For the text-containing cell, return its midpoint in (X, Y) coordinate format. 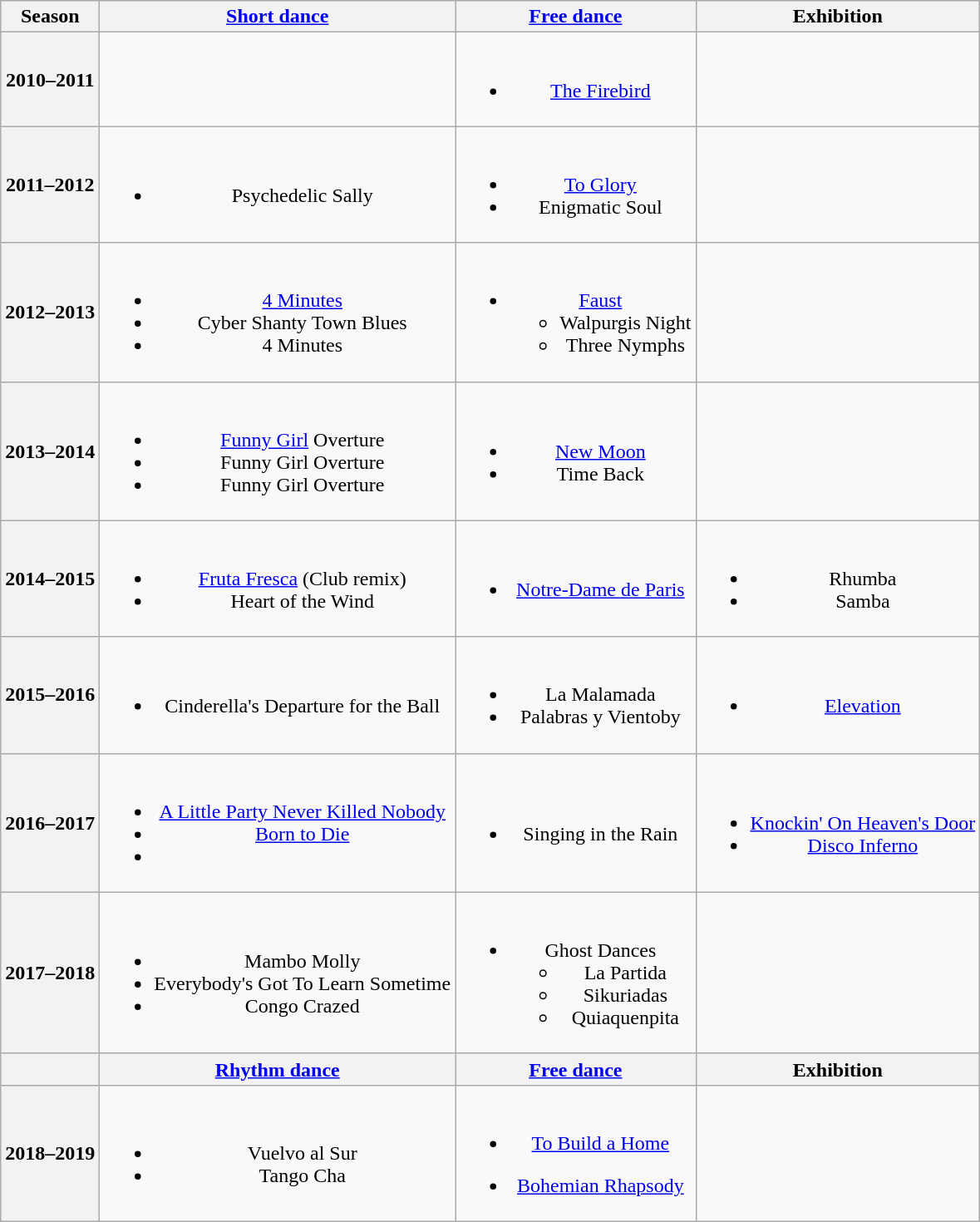
Fruta Fresca (Club remix) Heart of the Wind (278, 579)
2017–2018 (50, 973)
Funny Girl Overture Funny Girl Overture Funny Girl Overture (278, 451)
Short dance (278, 17)
2011–2012 (50, 185)
Vuelvo al Sur Tango Cha (278, 1153)
2015–2016 (50, 695)
Mambo Molly Everybody's Got To Learn Sometime Congo Crazed (278, 973)
2016–2017 (50, 823)
2018–2019 (50, 1153)
Psychedelic Sally (278, 185)
2010–2011 (50, 80)
Notre-Dame de Paris (575, 579)
4 Minutes Cyber Shanty Town Blues 4 Minutes (278, 313)
The Firebird (575, 80)
2014–2015 (50, 579)
Elevation (838, 695)
2012–2013 (50, 313)
Rhythm dance (278, 1069)
Faust Walpurgis NightThree Nymphs (575, 313)
Knockin' On Heaven's Door Disco Inferno (838, 823)
RhumbaSamba (838, 579)
A Little Party Never Killed Nobody Born to Die (278, 823)
Ghost DancesLa Partida Sikuriadas Quiaquenpita (575, 973)
To Build a Home Bohemian Rhapsody (575, 1153)
Cinderella's Departure for the Ball (278, 695)
Season (50, 17)
La MalamadaPalabras y Vientoby (575, 695)
To Glory Enigmatic Soul (575, 185)
Singing in the Rain (575, 823)
2013–2014 (50, 451)
New Moon Time Back (575, 451)
